Determine the (x, y) coordinate at the center of the cell enclosing the given text.  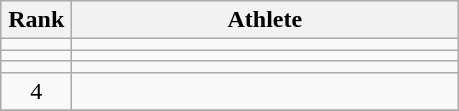
4 (36, 91)
Rank (36, 20)
Athlete (265, 20)
